Return the (x, y) coordinate for the center point of the cell that contains the specified text.  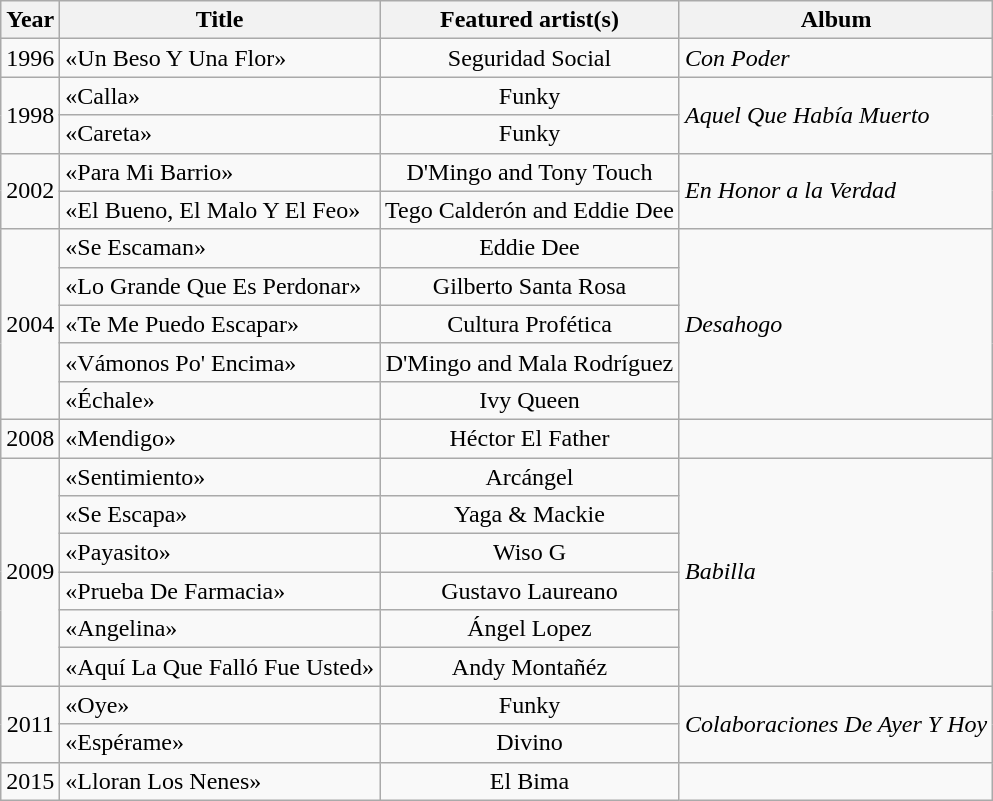
«Te Me Puedo Escapar» (220, 324)
Arcángel (530, 477)
En Honor a la Verdad (836, 191)
2009 (30, 572)
«Calla» (220, 96)
Babilla (836, 572)
Wiso G (530, 553)
Ángel Lopez (530, 629)
Seguridad Social (530, 58)
«Échale» (220, 400)
2011 (30, 724)
D'Mingo and Tony Touch (530, 172)
«Para Mi Barrio» (220, 172)
«Sentimiento» (220, 477)
1998 (30, 115)
«Un Beso Y Una Flor» (220, 58)
Divino (530, 743)
D'Mingo and Mala Rodríguez (530, 362)
Ivy Queen (530, 400)
«Prueba De Farmacia» (220, 591)
«Espérame» (220, 743)
Year (30, 20)
«Mendigo» (220, 438)
«El Bueno, El Malo Y El Feo» (220, 210)
«Se Escaman» (220, 248)
Gilberto Santa Rosa (530, 286)
Album (836, 20)
«Lo Grande Que Es Perdonar» (220, 286)
2004 (30, 324)
«Careta» (220, 134)
Yaga & Mackie (530, 515)
2002 (30, 191)
«Oye» (220, 705)
Eddie Dee (530, 248)
1996 (30, 58)
Con Poder (836, 58)
«Se Escapa» (220, 515)
Featured artist(s) (530, 20)
«Vámonos Po' Encima» (220, 362)
Héctor El Father (530, 438)
Andy Montañéz (530, 667)
El Bima (530, 781)
«Payasito» (220, 553)
Aquel Que Había Muerto (836, 115)
Gustavo Laureano (530, 591)
2015 (30, 781)
«Aquí La Que Falló Fue Usted» (220, 667)
Cultura Profética (530, 324)
Desahogo (836, 324)
«Lloran Los Nenes» (220, 781)
«Angelina» (220, 629)
Title (220, 20)
2008 (30, 438)
Tego Calderón and Eddie Dee (530, 210)
Colaboraciones De Ayer Y Hoy (836, 724)
